From the cell containing the given text, extract its center point as (X, Y) coordinate. 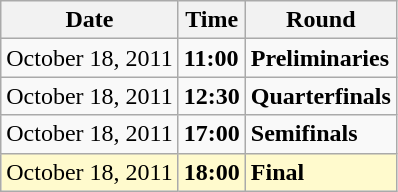
17:00 (212, 134)
Date (90, 20)
18:00 (212, 172)
Preliminaries (320, 58)
Round (320, 20)
11:00 (212, 58)
12:30 (212, 96)
Final (320, 172)
Time (212, 20)
Quarterfinals (320, 96)
Semifinals (320, 134)
